From the cell containing the given text, extract its center point as [x, y] coordinate. 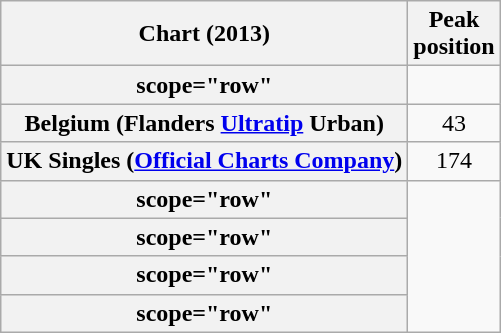
UK Singles (Official Charts Company) [204, 161]
Belgium (Flanders Ultratip Urban) [204, 123]
43 [454, 123]
174 [454, 161]
Chart (2013) [204, 34]
Peakposition [454, 34]
